For the text-containing cell, return its midpoint in [X, Y] coordinate format. 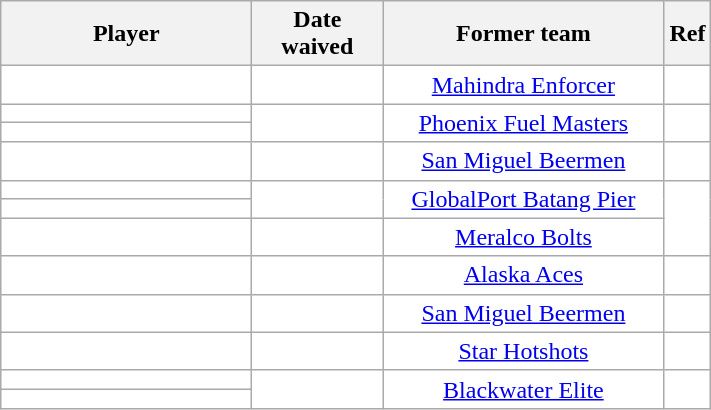
Alaska Aces [524, 275]
Phoenix Fuel Masters [524, 123]
GlobalPort Batang Pier [524, 199]
Player [126, 34]
Star Hotshots [524, 351]
Former team [524, 34]
Blackwater Elite [524, 389]
Meralco Bolts [524, 237]
Date waived [318, 34]
Mahindra Enforcer [524, 85]
Ref [688, 34]
